Output the (x, y) coordinate of the center of the cell containing the given text.  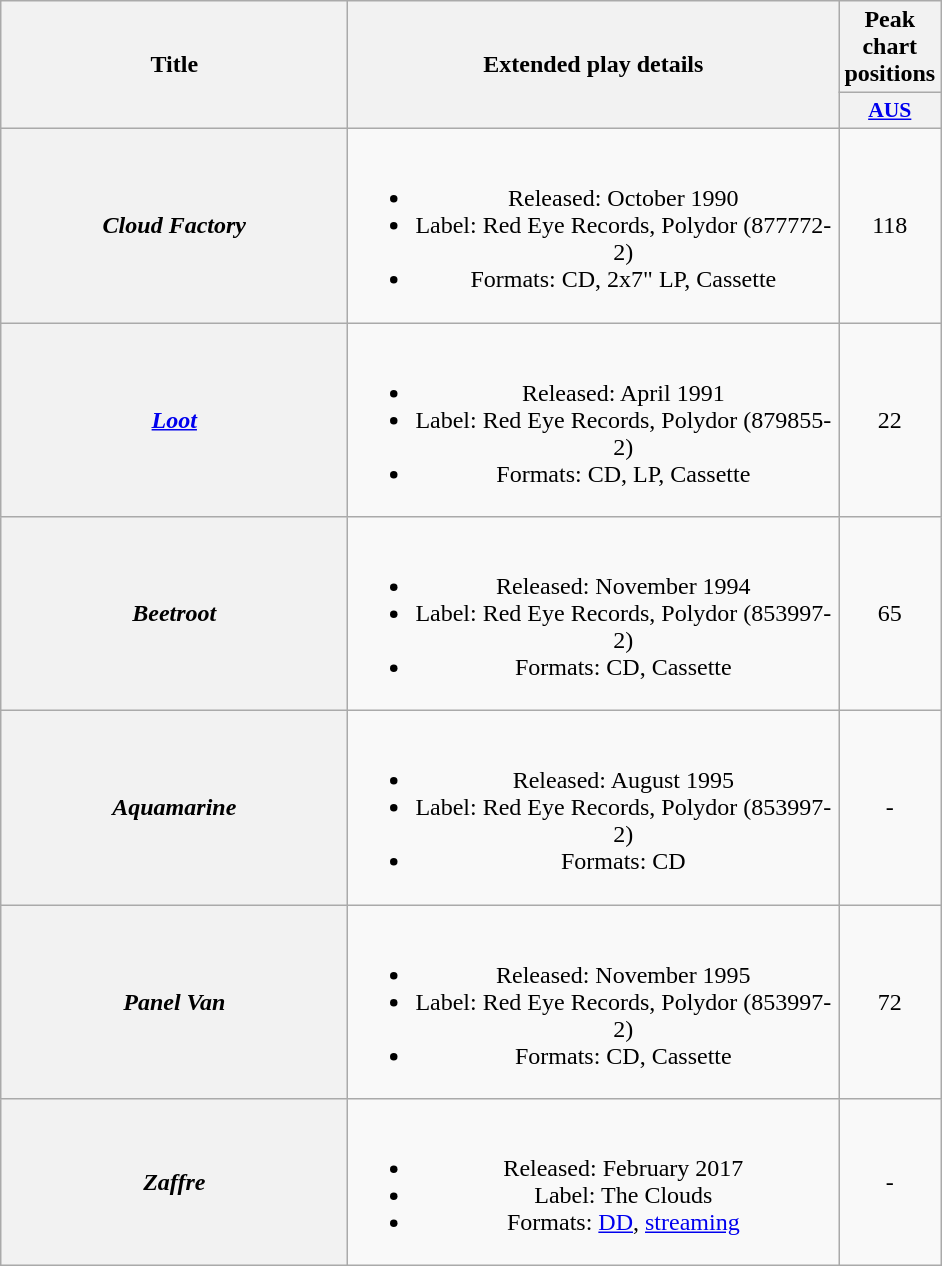
Cloud Factory (174, 225)
Released: November 1994Label: Red Eye Records, Polydor (853997-2)Formats: CD, Cassette (594, 614)
65 (890, 614)
Released: October 1990Label: Red Eye Records, Polydor (877772-2)Formats: CD, 2x7" LP, Cassette (594, 225)
Released: February 2017Label: The CloudsFormats: DD, streaming (594, 1182)
22 (890, 419)
Beetroot (174, 614)
Panel Van (174, 1002)
118 (890, 225)
Released: April 1991Label: Red Eye Records, Polydor (879855-2)Formats: CD, LP, Cassette (594, 419)
Released: August 1995Label: Red Eye Records, Polydor (853997-2)Formats: CD (594, 808)
AUS (890, 111)
Title (174, 65)
Extended play details (594, 65)
Loot (174, 419)
Aquamarine (174, 808)
Zaffre (174, 1182)
72 (890, 1002)
Released: November 1995Label: Red Eye Records, Polydor (853997-2)Formats: CD, Cassette (594, 1002)
Peak chart positions (890, 47)
